From the cell containing the given text, extract its center point as (X, Y) coordinate. 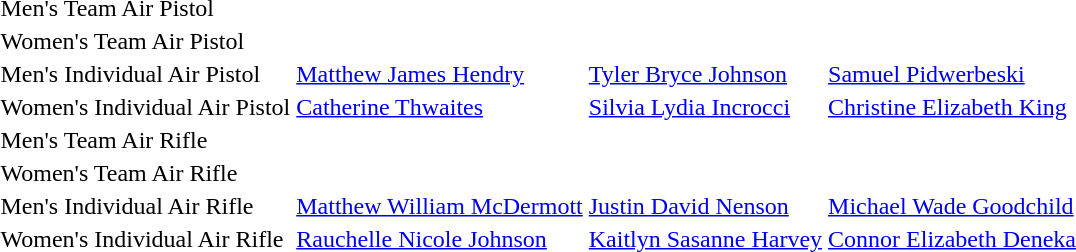
Matthew James Hendry (440, 74)
Justin David Nenson (705, 206)
Tyler Bryce Johnson (705, 74)
Catherine Thwaites (440, 107)
Silvia Lydia Incrocci (705, 107)
Matthew William McDermott (440, 206)
